Search for the cell housing the specified text and yield its (x, y) center coordinate. 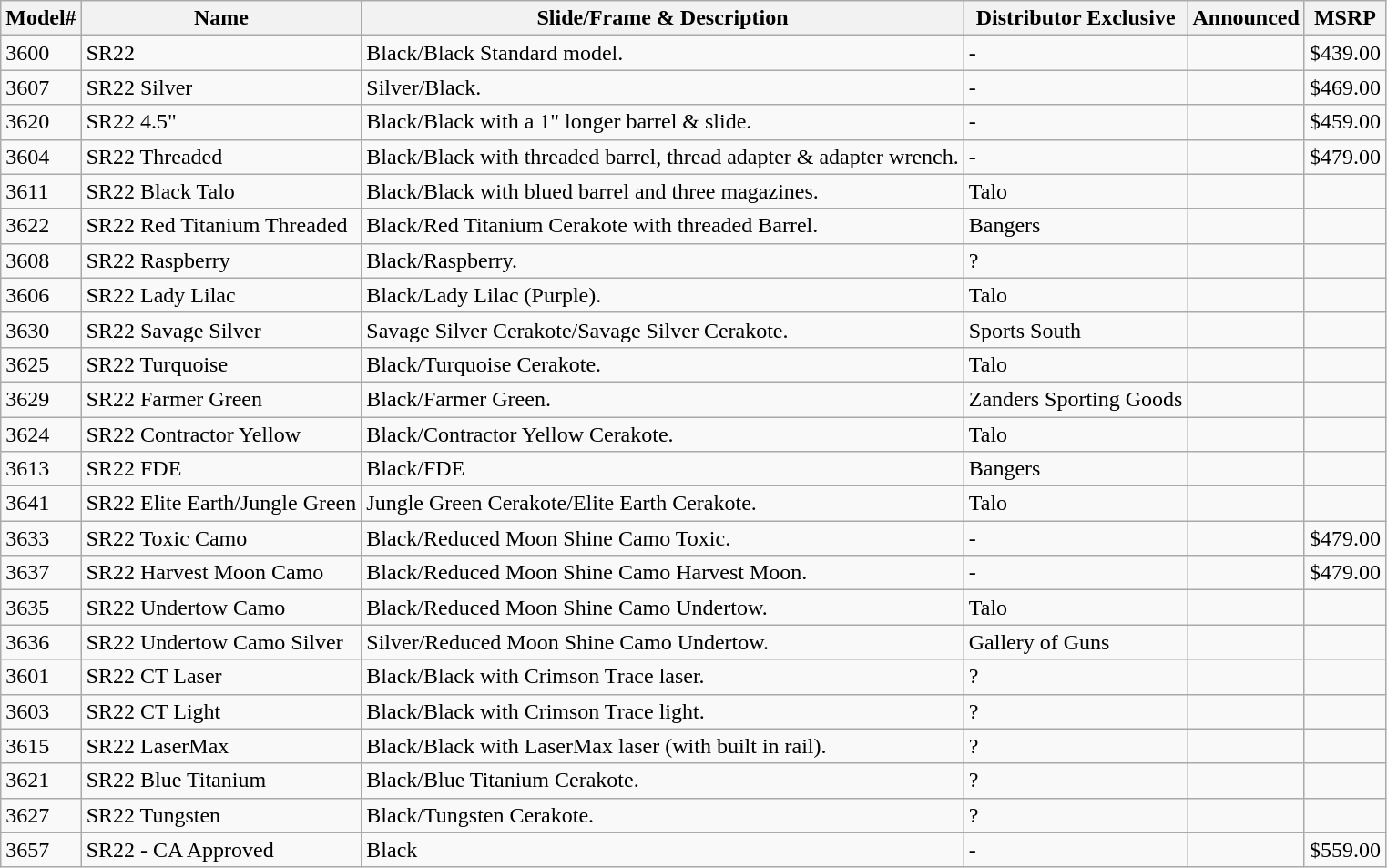
3633 (41, 538)
Silver/Black. (663, 87)
SR22 - CA Approved (221, 850)
Name (221, 18)
3608 (41, 260)
3627 (41, 815)
SR22 Black Talo (221, 191)
Gallery of Guns (1076, 642)
Black/Black with Crimson Trace laser. (663, 677)
Sports South (1076, 330)
3611 (41, 191)
Black/Blue Titanium Cerakote. (663, 781)
3603 (41, 711)
SR22 4.5" (221, 122)
Black/Red Titanium Cerakote with threaded Barrel. (663, 226)
SR22 Harvest Moon Camo (221, 573)
3615 (41, 746)
3620 (41, 122)
SR22 LaserMax (221, 746)
Black/Turquoise Cerakote. (663, 364)
Black/Black with blued barrel and three magazines. (663, 191)
3601 (41, 677)
3637 (41, 573)
MSRP (1344, 18)
SR22 Savage Silver (221, 330)
3600 (41, 53)
SR22 Toxic Camo (221, 538)
3635 (41, 608)
$439.00 (1344, 53)
$459.00 (1344, 122)
Black/Black with LaserMax laser (with built in rail). (663, 746)
Silver/Reduced Moon Shine Camo Undertow. (663, 642)
SR22 Raspberry (221, 260)
SR22 (221, 53)
Black/Tungsten Cerakote. (663, 815)
Black/Lady Lilac (Purple). (663, 295)
Slide/Frame & Description (663, 18)
SR22 Undertow Camo (221, 608)
3629 (41, 399)
SR22 Lady Lilac (221, 295)
SR22 Elite Earth/Jungle Green (221, 504)
3641 (41, 504)
Savage Silver Cerakote/Savage Silver Cerakote. (663, 330)
Black/Contractor Yellow Cerakote. (663, 434)
Black/Black with Crimson Trace light. (663, 711)
SR22 Red Titanium Threaded (221, 226)
SR22 FDE (221, 469)
3636 (41, 642)
3630 (41, 330)
Black/Farmer Green. (663, 399)
Black/Reduced Moon Shine Camo Toxic. (663, 538)
Black/FDE (663, 469)
Announced (1246, 18)
Black/Reduced Moon Shine Camo Undertow. (663, 608)
SR22 Undertow Camo Silver (221, 642)
3607 (41, 87)
3624 (41, 434)
3621 (41, 781)
$469.00 (1344, 87)
SR22 CT Laser (221, 677)
3604 (41, 157)
SR22 CT Light (221, 711)
Black/Reduced Moon Shine Camo Harvest Moon. (663, 573)
Model# (41, 18)
SR22 Contractor Yellow (221, 434)
Jungle Green Cerakote/Elite Earth Cerakote. (663, 504)
$559.00 (1344, 850)
Black/Raspberry. (663, 260)
3657 (41, 850)
Zanders Sporting Goods (1076, 399)
SR22 Threaded (221, 157)
3622 (41, 226)
Black/Black with a 1" longer barrel & slide. (663, 122)
3625 (41, 364)
SR22 Silver (221, 87)
SR22 Blue Titanium (221, 781)
Black/Black Standard model. (663, 53)
Black (663, 850)
Black/Black with threaded barrel, thread adapter & adapter wrench. (663, 157)
SR22 Tungsten (221, 815)
Distributor Exclusive (1076, 18)
SR22 Farmer Green (221, 399)
3613 (41, 469)
SR22 Turquoise (221, 364)
3606 (41, 295)
